Output the (X, Y) coordinate of the center of the cell containing the given text.  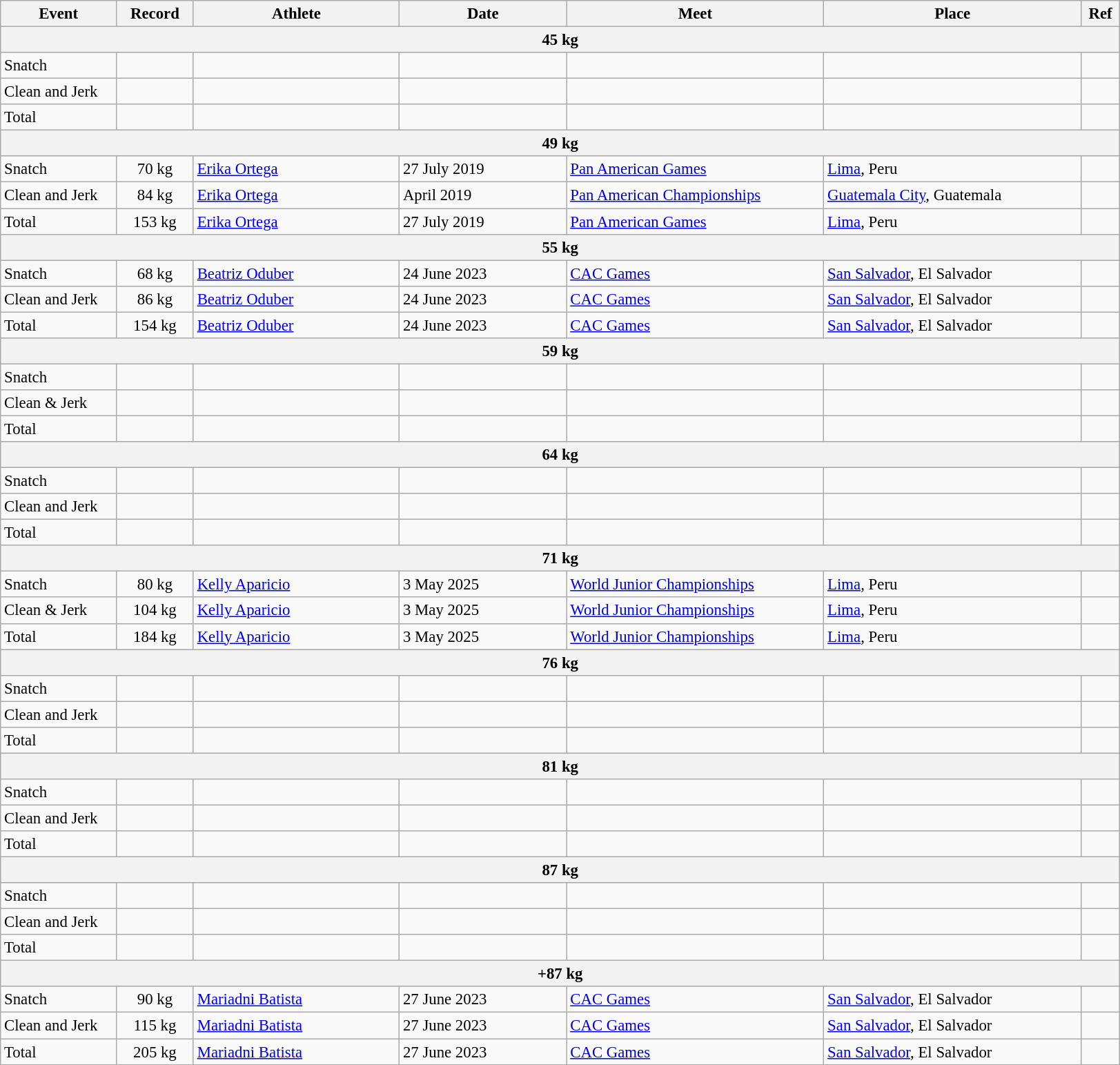
70 kg (155, 169)
81 kg (560, 766)
87 kg (560, 870)
71 kg (560, 558)
115 kg (155, 1026)
90 kg (155, 1000)
153 kg (155, 222)
80 kg (155, 585)
59 kg (560, 351)
84 kg (155, 195)
Place (952, 14)
April 2019 (483, 195)
76 kg (560, 663)
Guatemala City, Guatemala (952, 195)
68 kg (155, 273)
154 kg (155, 325)
Record (155, 14)
104 kg (155, 611)
205 kg (155, 1052)
Ref (1101, 14)
184 kg (155, 636)
Athlete (296, 14)
Event (59, 14)
86 kg (155, 299)
Pan American Championships (696, 195)
Meet (696, 14)
49 kg (560, 144)
64 kg (560, 455)
+87 kg (560, 974)
55 kg (560, 247)
Date (483, 14)
45 kg (560, 40)
